Detect which cell encompasses the target text, then output its (X, Y) center coordinate. 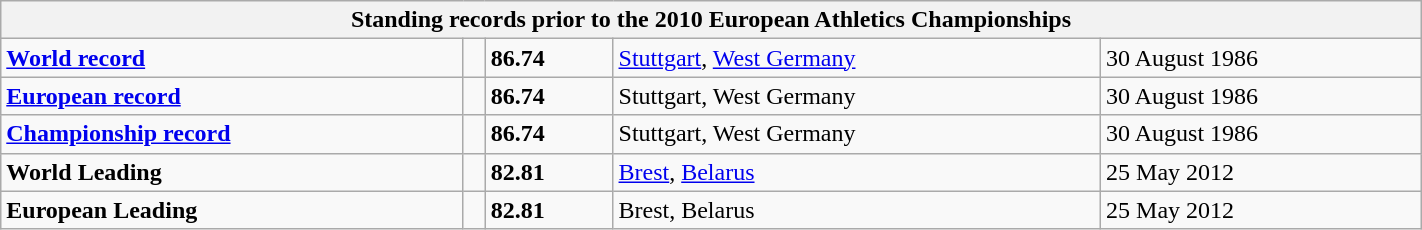
European record (232, 96)
Championship record (232, 134)
Standing records prior to the 2010 European Athletics Championships (711, 20)
World Leading (232, 172)
European Leading (232, 210)
World record (232, 58)
